Pinpoint the cell where the given text exists, returning its [x, y] midpoint coordinate. 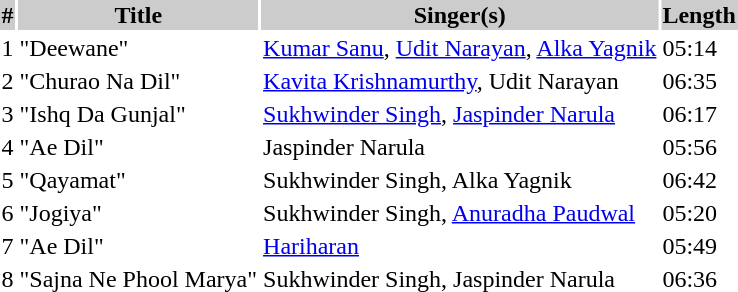
1 [8, 48]
05:20 [699, 213]
5 [8, 180]
06:17 [699, 114]
7 [8, 246]
4 [8, 147]
"Churao Na Dil" [138, 81]
Hariharan [460, 246]
"Deewane" [138, 48]
Length [699, 15]
Sukhwinder Singh, Alka Yagnik [460, 180]
06:35 [699, 81]
# [8, 15]
Singer(s) [460, 15]
Title [138, 15]
Sukhwinder Singh, Jaspinder Narula [460, 114]
Kavita Krishnamurthy, Udit Narayan [460, 81]
"Qayamat" [138, 180]
05:56 [699, 147]
Sukhwinder Singh, Anuradha Paudwal [460, 213]
Jaspinder Narula [460, 147]
"Ishq Da Gunjal" [138, 114]
2 [8, 81]
05:14 [699, 48]
Kumar Sanu, Udit Narayan, Alka Yagnik [460, 48]
"Jogiya" [138, 213]
06:42 [699, 180]
3 [8, 114]
05:49 [699, 246]
6 [8, 213]
